Extract the [X, Y] coordinate from the center of the cell holding the provided text.  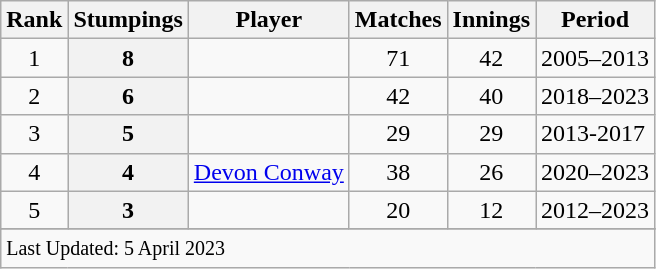
20 [398, 210]
38 [398, 172]
12 [491, 210]
Devon Conway [268, 172]
2 [34, 96]
26 [491, 172]
Rank [34, 20]
Stumpings [128, 20]
40 [491, 96]
71 [398, 58]
Last Updated: 5 April 2023 [328, 248]
2005–2013 [596, 58]
8 [128, 58]
1 [34, 58]
Player [268, 20]
2018–2023 [596, 96]
2012–2023 [596, 210]
6 [128, 96]
2013-2017 [596, 134]
Period [596, 20]
Innings [491, 20]
2020–2023 [596, 172]
Matches [398, 20]
